From the cell containing the given text, extract its center point as (x, y) coordinate. 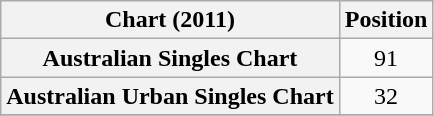
91 (386, 58)
Australian Urban Singles Chart (170, 96)
Australian Singles Chart (170, 58)
Position (386, 20)
32 (386, 96)
Chart (2011) (170, 20)
